Locate the cell with the specified text and output its [x, y] center coordinate. 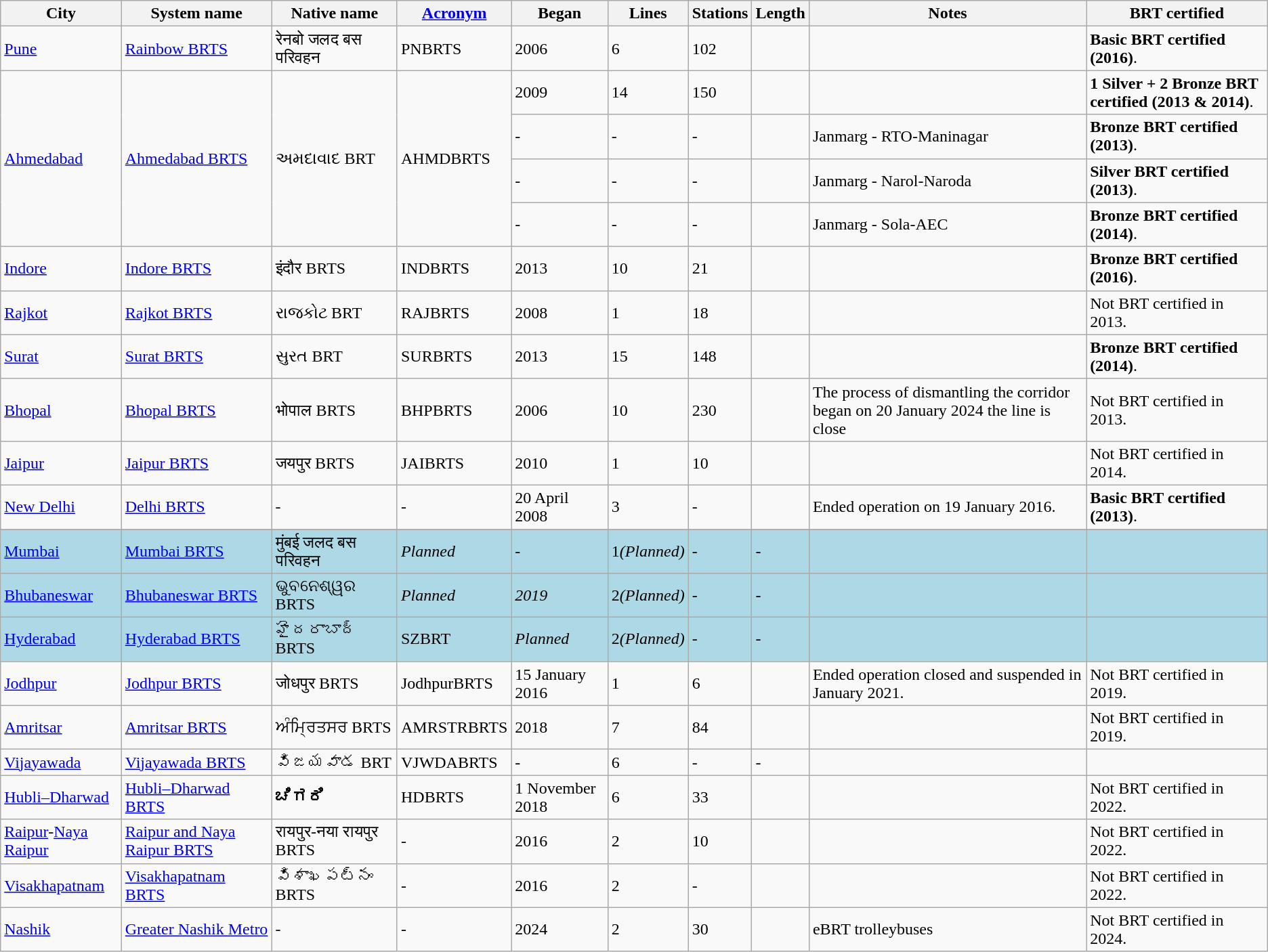
Surat BRTS [196, 356]
System name [196, 14]
Ended operation on 19 January 2016. [947, 506]
HDBRTS [454, 798]
ଭୁବନେଶ୍ୱର BRTS [335, 596]
1 November 2018 [559, 798]
AMRSTRBRTS [454, 727]
14 [648, 92]
मुंबई जलद बस परिवहन [335, 551]
Mumbai [61, 551]
Rajkot BRTS [196, 313]
Indore BRTS [196, 268]
Raipur and Naya Raipur BRTS [196, 841]
સુરત BRT [335, 356]
విజయవాడ BRT [335, 762]
PNBRTS [454, 49]
7 [648, 727]
Indore [61, 268]
Janmarg - Sola-AEC [947, 225]
Bhubaneswar BRTS [196, 596]
Not BRT certified in 2024. [1177, 929]
102 [720, 49]
The process of dismantling the corridor began on 20 January 2024 the line is close [947, 410]
Length [780, 14]
Vijayawada [61, 762]
2024 [559, 929]
Greater Nashik Metro [196, 929]
New Delhi [61, 506]
Bronze BRT certified (2016). [1177, 268]
Hubli–Dharwad [61, 798]
21 [720, 268]
Jodhpur [61, 684]
Janmarg - RTO-Maninagar [947, 137]
Hyderabad BRTS [196, 639]
3 [648, 506]
BHPBRTS [454, 410]
30 [720, 929]
जयपुर BRTS [335, 463]
15 [648, 356]
హైదరాబాద్ BRTS [335, 639]
Lines [648, 14]
Delhi BRTS [196, 506]
Pune [61, 49]
Jodhpur BRTS [196, 684]
VJWDABRTS [454, 762]
Visakhapatnam [61, 886]
Basic BRT certified (2013). [1177, 506]
AHMDBRTS [454, 158]
Silver BRT certified (2013). [1177, 180]
Basic BRT certified (2016). [1177, 49]
2008 [559, 313]
Hubli–Dharwad BRTS [196, 798]
150 [720, 92]
ಚಿಗರಿ [335, 798]
भोपाल BRTS [335, 410]
2009 [559, 92]
SURBRTS [454, 356]
JodhpurBRTS [454, 684]
Jaipur BRTS [196, 463]
JAIBRTS [454, 463]
84 [720, 727]
INDBRTS [454, 268]
रेनबो जलद बस परिवहन [335, 49]
Bronze BRT certified (2013). [1177, 137]
Janmarg - Narol-Naroda [947, 180]
Mumbai BRTS [196, 551]
విశాఖపట్నం BRTS [335, 886]
City [61, 14]
Rajkot [61, 313]
Nashik [61, 929]
Bhopal BRTS [196, 410]
Stations [720, 14]
Began [559, 14]
Raipur-Naya Raipur [61, 841]
ਅੰਮ੍ਰਿਤਸਰ BRTS [335, 727]
Jaipur [61, 463]
Ended operation closed and suspended in January 2021. [947, 684]
2019 [559, 596]
15 January 2016 [559, 684]
Amritsar BRTS [196, 727]
1(Planned) [648, 551]
Vijayawada BRTS [196, 762]
eBRT trolleybuses [947, 929]
Acronym [454, 14]
1 Silver + 2 Bronze BRT certified (2013 & 2014). [1177, 92]
230 [720, 410]
Amritsar [61, 727]
Visakhapatnam BRTS [196, 886]
Bhopal [61, 410]
20 April 2008 [559, 506]
Ahmedabad [61, 158]
અમદાવાદ BRT [335, 158]
148 [720, 356]
RAJBRTS [454, 313]
Not BRT certified in 2014. [1177, 463]
Ahmedabad BRTS [196, 158]
Notes [947, 14]
18 [720, 313]
SZBRT [454, 639]
Bhubaneswar [61, 596]
Hyderabad [61, 639]
33 [720, 798]
2010 [559, 463]
BRT certified [1177, 14]
इंदौर BRTS [335, 268]
2018 [559, 727]
Rainbow BRTS [196, 49]
Surat [61, 356]
Native name [335, 14]
जोधपुर BRTS [335, 684]
રાજકોટ BRT [335, 313]
रायपुर-नया रायपुर BRTS [335, 841]
